Locate the cell with the specified text and output its (X, Y) center coordinate. 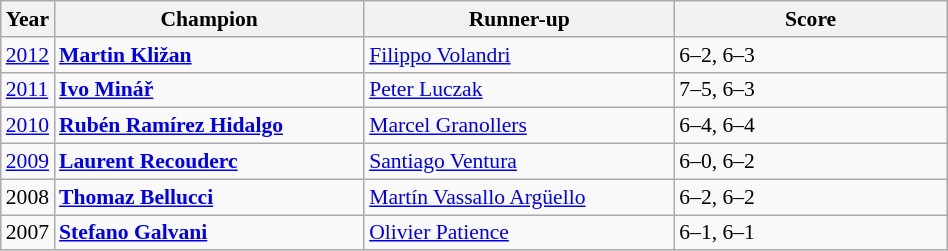
Champion (209, 19)
Year (28, 19)
2007 (28, 233)
6–4, 6–4 (810, 126)
2012 (28, 55)
6–1, 6–1 (810, 233)
2008 (28, 197)
6–0, 6–2 (810, 162)
Olivier Patience (519, 233)
Santiago Ventura (519, 162)
Stefano Galvani (209, 233)
2010 (28, 126)
Runner-up (519, 19)
Thomaz Bellucci (209, 197)
2011 (28, 90)
2009 (28, 162)
Rubén Ramírez Hidalgo (209, 126)
7–5, 6–3 (810, 90)
Peter Luczak (519, 90)
6–2, 6–3 (810, 55)
Score (810, 19)
Martin Kližan (209, 55)
Marcel Granollers (519, 126)
Laurent Recouderc (209, 162)
Martín Vassallo Argüello (519, 197)
6–2, 6–2 (810, 197)
Filippo Volandri (519, 55)
Ivo Minář (209, 90)
